Extract the [X, Y] coordinate from the center of the cell holding the provided text.  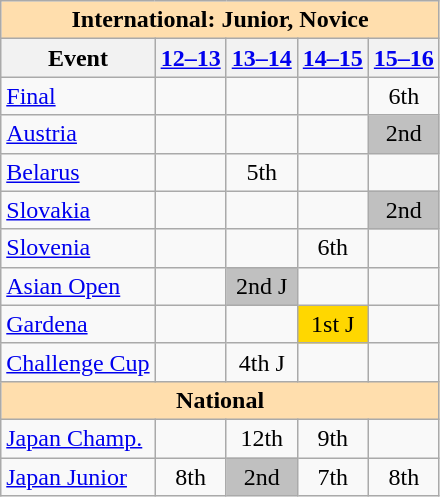
International: Junior, Novice [220, 20]
Japan Champ. [78, 438]
12–13 [190, 58]
2nd J [262, 286]
4th J [262, 362]
1st J [332, 324]
Japan Junior [78, 477]
Slovakia [78, 210]
15–16 [404, 58]
7th [332, 477]
Challenge Cup [78, 362]
9th [332, 438]
Slovenia [78, 248]
Event [78, 58]
Belarus [78, 172]
Austria [78, 134]
National [220, 400]
13–14 [262, 58]
Final [78, 96]
Gardena [78, 324]
Asian Open [78, 286]
5th [262, 172]
14–15 [332, 58]
12th [262, 438]
